From the cell containing the given text, extract its center point as (X, Y) coordinate. 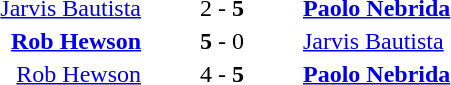
5 - 0 (222, 41)
